Locate the cell with the specified text and output its (X, Y) center coordinate. 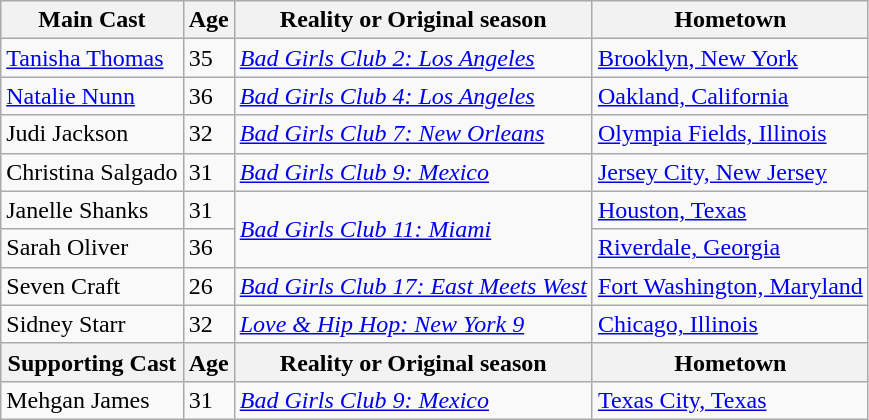
Seven Craft (92, 286)
Sidney Starr (92, 324)
Jersey City, New Jersey (730, 172)
Bad Girls Club 11: Miami (413, 229)
Supporting Cast (92, 362)
Bad Girls Club 4: Los Angeles (413, 96)
Oakland, California (730, 96)
Main Cast (92, 20)
Natalie Nunn (92, 96)
Love & Hip Hop: New York 9 (413, 324)
Sarah Oliver (92, 248)
Bad Girls Club 17: East Meets West (413, 286)
Texas City, Texas (730, 400)
35 (208, 58)
Houston, Texas (730, 210)
Tanisha Thomas (92, 58)
Janelle Shanks (92, 210)
Chicago, Illinois (730, 324)
Mehgan James (92, 400)
Bad Girls Club 2: Los Angeles (413, 58)
Fort Washington, Maryland (730, 286)
Bad Girls Club 7: New Orleans (413, 134)
Christina Salgado (92, 172)
Judi Jackson (92, 134)
26 (208, 286)
Olympia Fields, Illinois (730, 134)
Brooklyn, New York (730, 58)
Riverdale, Georgia (730, 248)
